Return the [X, Y] coordinate for the center point of the cell that contains the specified text.  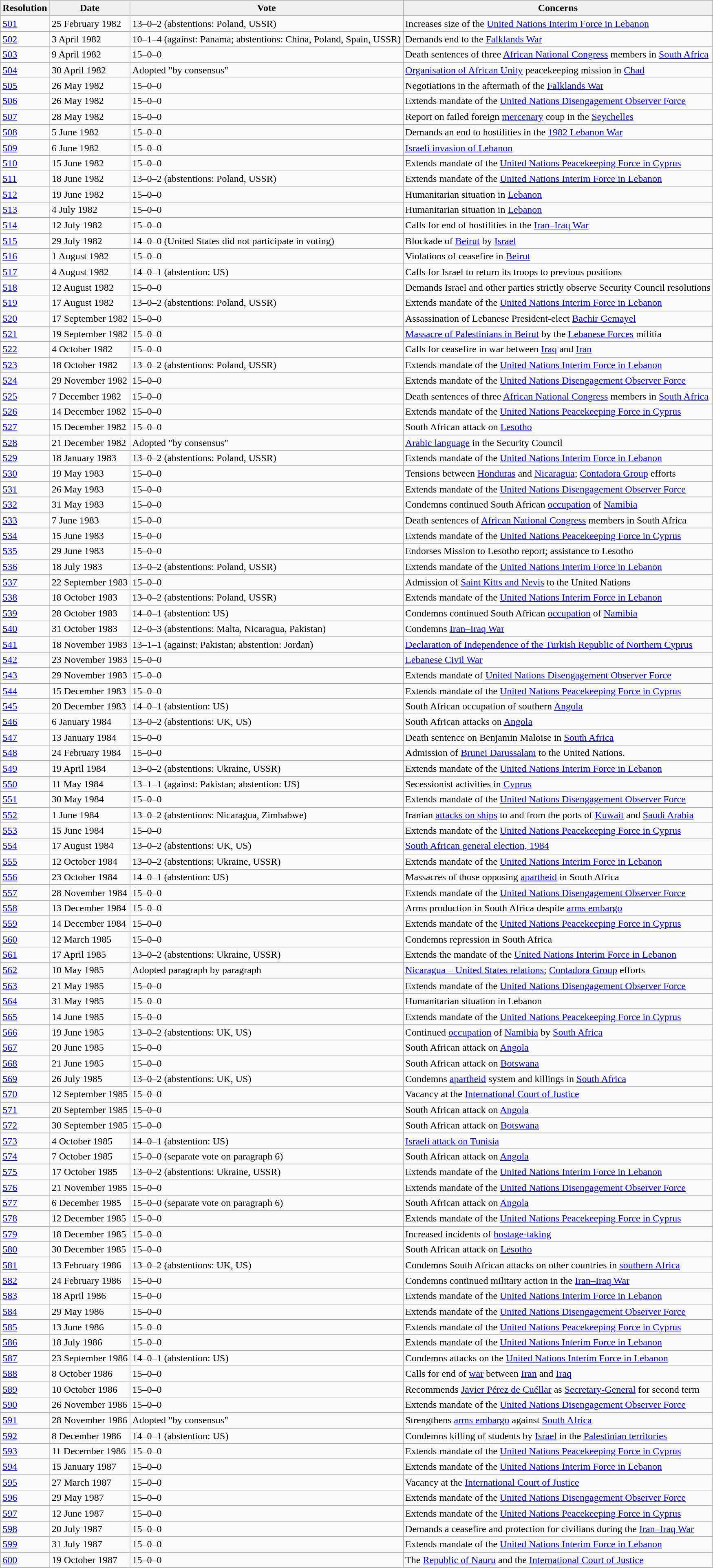
17 April 1985 [90, 955]
519 [25, 303]
4 August 1982 [90, 272]
525 [25, 396]
Demands a ceasefire and protection for civilians during the Iran–Iraq War [558, 1529]
7 December 1982 [90, 396]
Concerns [558, 8]
584 [25, 1312]
539 [25, 613]
19 September 1982 [90, 334]
Adopted paragraph by paragraph [267, 970]
14 December 1982 [90, 411]
528 [25, 442]
567 [25, 1048]
565 [25, 1017]
517 [25, 272]
552 [25, 815]
Condemns South African attacks on other countries in southern Africa [558, 1265]
Calls for ceasefire in war between Iraq and Iran [558, 349]
516 [25, 256]
Increases size of the United Nations Interim Force in Lebanon [558, 24]
Report on failed foreign mercenary coup in the Seychelles [558, 117]
518 [25, 287]
23 September 1986 [90, 1358]
587 [25, 1358]
26 May 1983 [90, 489]
Condemns continued military action in the Iran–Iraq War [558, 1281]
29 November 1983 [90, 675]
521 [25, 334]
512 [25, 194]
21 November 1985 [90, 1188]
597 [25, 1513]
532 [25, 505]
Declaration of Independence of the Turkish Republic of Northern Cyprus [558, 644]
Calls for end of war between Iran and Iraq [558, 1374]
6 January 1984 [90, 722]
543 [25, 675]
550 [25, 784]
6 December 1985 [90, 1203]
568 [25, 1063]
536 [25, 567]
29 May 1987 [90, 1498]
13 December 1984 [90, 908]
Demands Israel and other parties strictly observe Security Council resolutions [558, 287]
Strengthens arms embargo against South Africa [558, 1420]
17 October 1985 [90, 1172]
505 [25, 86]
511 [25, 179]
15 December 1982 [90, 427]
26 July 1985 [90, 1079]
Admission of Saint Kitts and Nevis to the United Nations [558, 582]
530 [25, 474]
Blockade of Beirut by Israel [558, 241]
1 August 1982 [90, 256]
594 [25, 1467]
Tensions between Honduras and Nicaragua; Contadora Group efforts [558, 474]
533 [25, 520]
15 January 1987 [90, 1467]
578 [25, 1219]
Israeli attack on Tunisia [558, 1141]
535 [25, 551]
29 June 1983 [90, 551]
24 February 1986 [90, 1281]
18 October 1982 [90, 365]
5 June 1982 [90, 132]
560 [25, 939]
17 September 1982 [90, 318]
595 [25, 1482]
Extends the mandate of the United Nations Interim Force in Lebanon [558, 955]
Condemns attacks on the United Nations Interim Force in Lebanon [558, 1358]
531 [25, 489]
555 [25, 861]
559 [25, 923]
589 [25, 1389]
28 November 1986 [90, 1420]
514 [25, 225]
30 May 1984 [90, 799]
546 [25, 722]
Massacre of Palestinians in Beirut by the Lebanese Forces militia [558, 334]
542 [25, 660]
588 [25, 1374]
21 May 1985 [90, 986]
509 [25, 148]
12 July 1982 [90, 225]
13–1–1 (against: Pakistan; abstention: US) [267, 784]
576 [25, 1188]
20 July 1987 [90, 1529]
South African general election, 1984 [558, 846]
19 October 1987 [90, 1560]
13 June 1986 [90, 1327]
570 [25, 1094]
8 October 1986 [90, 1374]
520 [25, 318]
515 [25, 241]
10 October 1986 [90, 1389]
15 June 1983 [90, 536]
31 July 1987 [90, 1544]
Demands an end to hostilities in the 1982 Lebanon War [558, 132]
583 [25, 1296]
21 June 1985 [90, 1063]
Calls for Israel to return its troops to previous positions [558, 272]
Continued occupation of Namibia by South Africa [558, 1032]
Arabic language in the Security Council [558, 442]
591 [25, 1420]
12 December 1985 [90, 1219]
527 [25, 427]
23 October 1984 [90, 877]
14–0–0 (United States did not participate in voting) [267, 241]
501 [25, 24]
Admission of Brunei Darussalam to the United Nations. [558, 753]
545 [25, 707]
564 [25, 1001]
22 September 1983 [90, 582]
566 [25, 1032]
18 June 1982 [90, 179]
13 February 1986 [90, 1265]
31 May 1983 [90, 505]
12–0–3 (abstentions: Malta, Nicaragua, Pakistan) [267, 629]
21 December 1982 [90, 442]
13–0–2 (abstentions: Nicaragua, Zimbabwe) [267, 815]
27 March 1987 [90, 1482]
538 [25, 598]
598 [25, 1529]
19 May 1983 [90, 474]
549 [25, 769]
13 January 1984 [90, 738]
510 [25, 163]
20 December 1983 [90, 707]
12 September 1985 [90, 1094]
14 December 1984 [90, 923]
6 June 1982 [90, 148]
Negotiations in the aftermath of the Falklands War [558, 86]
Recommends Javier Pérez de Cuéllar as Secretary-General for second term [558, 1389]
10 May 1985 [90, 970]
30 December 1985 [90, 1250]
10–1–4 (against: Panama; abstentions: China, Poland, Spain, USSR) [267, 39]
562 [25, 970]
4 October 1982 [90, 349]
15 June 1984 [90, 830]
554 [25, 846]
23 November 1983 [90, 660]
553 [25, 830]
Demands end to the Falklands War [558, 39]
18 July 1986 [90, 1343]
29 November 1982 [90, 380]
575 [25, 1172]
573 [25, 1141]
502 [25, 39]
572 [25, 1125]
544 [25, 691]
599 [25, 1544]
Endorses Mission to Lesotho report; assistance to Lesotho [558, 551]
3 April 1982 [90, 39]
South African attacks on Angola [558, 722]
508 [25, 132]
Massacres of those opposing apartheid in South Africa [558, 877]
13–1–1 (against: Pakistan; abstention: Jordan) [267, 644]
15 December 1983 [90, 691]
Vote [267, 8]
18 December 1985 [90, 1234]
580 [25, 1250]
529 [25, 458]
586 [25, 1343]
585 [25, 1327]
18 July 1983 [90, 567]
12 August 1982 [90, 287]
24 February 1984 [90, 753]
569 [25, 1079]
526 [25, 411]
19 April 1984 [90, 769]
The Republic of Nauru and the International Court of Justice [558, 1560]
7 October 1985 [90, 1156]
20 September 1985 [90, 1110]
9 April 1982 [90, 55]
507 [25, 117]
579 [25, 1234]
18 April 1986 [90, 1296]
18 January 1983 [90, 458]
540 [25, 629]
8 December 1986 [90, 1435]
541 [25, 644]
14 June 1985 [90, 1017]
26 November 1986 [90, 1405]
12 June 1987 [90, 1513]
537 [25, 582]
561 [25, 955]
Assassination of Lebanese President-elect Bachir Gemayel [558, 318]
Condemns apartheid system and killings in South Africa [558, 1079]
551 [25, 799]
15 June 1982 [90, 163]
506 [25, 101]
Organisation of African Unity peacekeeping mission in Chad [558, 70]
7 June 1983 [90, 520]
581 [25, 1265]
596 [25, 1498]
4 October 1985 [90, 1141]
Violations of ceasefire in Beirut [558, 256]
19 June 1985 [90, 1032]
Arms production in South Africa despite arms embargo [558, 908]
590 [25, 1405]
11 December 1986 [90, 1451]
30 September 1985 [90, 1125]
17 August 1984 [90, 846]
28 May 1982 [90, 117]
Calls for end of hostilities in the Iran–Iraq War [558, 225]
Secessionist activities in Cyprus [558, 784]
593 [25, 1451]
Condemns killing of students by Israel in the Palestinian territories [558, 1435]
522 [25, 349]
29 July 1982 [90, 241]
19 June 1982 [90, 194]
571 [25, 1110]
523 [25, 365]
17 August 1982 [90, 303]
28 November 1984 [90, 892]
29 May 1986 [90, 1312]
574 [25, 1156]
Israeli invasion of Lebanon [558, 148]
1 June 1984 [90, 815]
504 [25, 70]
Death sentences of African National Congress members in South Africa [558, 520]
524 [25, 380]
558 [25, 908]
31 May 1985 [90, 1001]
18 November 1983 [90, 644]
Date [90, 8]
582 [25, 1281]
557 [25, 892]
South African occupation of southern Angola [558, 707]
30 April 1982 [90, 70]
Condemns Iran–Iraq War [558, 629]
Lebanese Civil War [558, 660]
28 October 1983 [90, 613]
4 July 1982 [90, 210]
577 [25, 1203]
12 October 1984 [90, 861]
11 May 1984 [90, 784]
563 [25, 986]
Condemns repression in South Africa [558, 939]
18 October 1983 [90, 598]
600 [25, 1560]
Death sentence on Benjamin Maloise in South Africa [558, 738]
20 June 1985 [90, 1048]
Iranian attacks on ships to and from the ports of Kuwait and Saudi Arabia [558, 815]
547 [25, 738]
31 October 1983 [90, 629]
513 [25, 210]
503 [25, 55]
534 [25, 536]
Resolution [25, 8]
Extends mandate of United Nations Disengagement Observer Force [558, 675]
25 February 1982 [90, 24]
556 [25, 877]
548 [25, 753]
Increased incidents of hostage-taking [558, 1234]
12 March 1985 [90, 939]
Nicaragua – United States relations; Contadora Group efforts [558, 970]
592 [25, 1435]
